Locate the cell with the specified text and output its [X, Y] center coordinate. 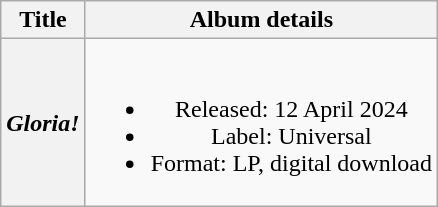
Album details [261, 20]
Gloria! [43, 122]
Title [43, 20]
Released: 12 April 2024Label: UniversalFormat: LP, digital download [261, 122]
